Identify which cell holds the provided text, then report its (X, Y) central coordinate. 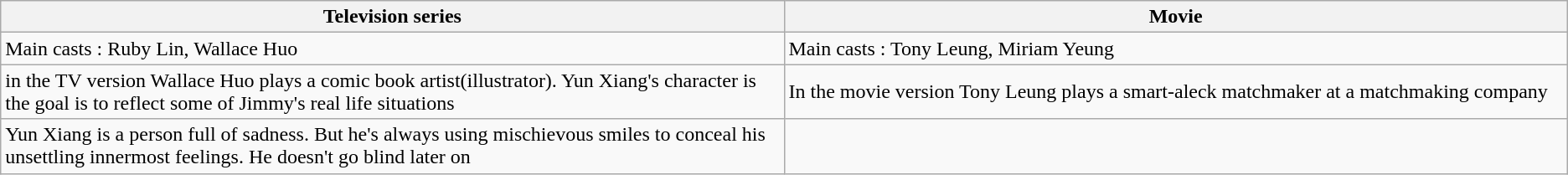
Main casts : Ruby Lin, Wallace Huo (392, 49)
Main casts : Tony Leung, Miriam Yeung (1176, 49)
Television series (392, 17)
In the movie version Tony Leung plays a smart-aleck matchmaker at a matchmaking company (1176, 92)
Movie (1176, 17)
